For the text-containing cell, return its midpoint in [X, Y] coordinate format. 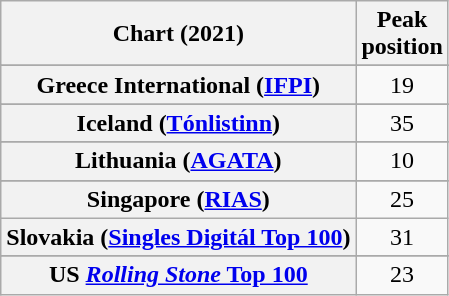
25 [402, 199]
Chart (2021) [178, 34]
Iceland (Tónlistinn) [178, 123]
Peakposition [402, 34]
Singapore (RIAS) [178, 199]
Slovakia (Singles Digitál Top 100) [178, 237]
Lithuania (AGATA) [178, 161]
35 [402, 123]
31 [402, 237]
US Rolling Stone Top 100 [178, 275]
23 [402, 275]
19 [402, 85]
10 [402, 161]
Greece International (IFPI) [178, 85]
